Search for the cell housing the specified text and yield its (X, Y) center coordinate. 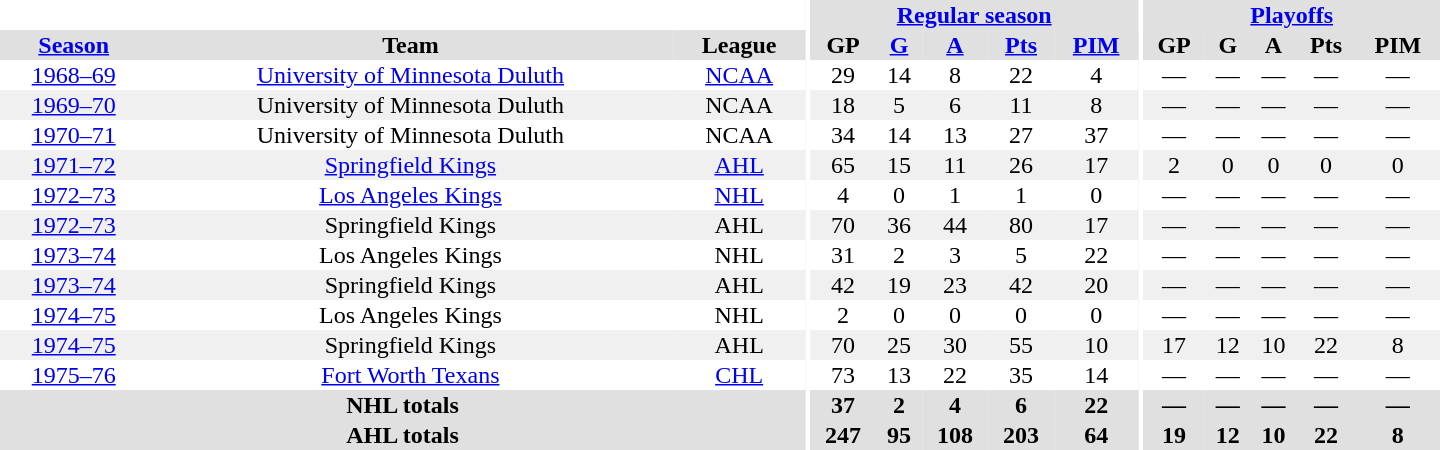
Playoffs (1292, 15)
23 (955, 285)
26 (1021, 165)
3 (955, 255)
27 (1021, 135)
Fort Worth Texans (410, 375)
Regular season (974, 15)
108 (955, 435)
Team (410, 45)
1968–69 (74, 75)
31 (843, 255)
203 (1021, 435)
1975–76 (74, 375)
AHL totals (402, 435)
55 (1021, 345)
1971–72 (74, 165)
Season (74, 45)
36 (899, 225)
15 (899, 165)
247 (843, 435)
NHL totals (402, 405)
34 (843, 135)
1970–71 (74, 135)
80 (1021, 225)
20 (1096, 285)
64 (1096, 435)
35 (1021, 375)
CHL (739, 375)
30 (955, 345)
95 (899, 435)
1969–70 (74, 105)
18 (843, 105)
29 (843, 75)
65 (843, 165)
League (739, 45)
44 (955, 225)
73 (843, 375)
25 (899, 345)
